Scan for the cell matching the given text and deliver its [x, y] coordinate at center. 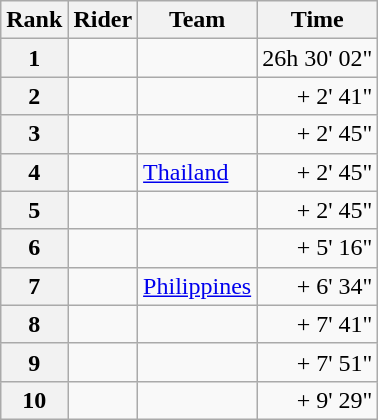
Rank [34, 20]
+ 6' 34" [318, 286]
Team [198, 20]
4 [34, 172]
2 [34, 96]
Philippines [198, 286]
6 [34, 248]
+ 7' 41" [318, 324]
Rider [103, 20]
+ 2' 41" [318, 96]
7 [34, 286]
26h 30' 02" [318, 58]
+ 7' 51" [318, 362]
1 [34, 58]
3 [34, 134]
Time [318, 20]
+ 9' 29" [318, 400]
+ 5' 16" [318, 248]
5 [34, 210]
9 [34, 362]
8 [34, 324]
Thailand [198, 172]
10 [34, 400]
